For the text-containing cell, return its midpoint in [X, Y] coordinate format. 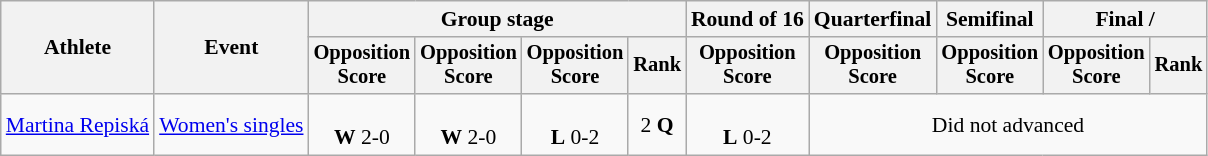
Quarterfinal [873, 19]
Did not advanced [1008, 124]
Round of 16 [748, 19]
Group stage [498, 19]
Women's singles [231, 124]
Event [231, 48]
2 Q [657, 124]
Martina Repiská [78, 124]
Final / [1125, 19]
Athlete [78, 48]
Semifinal [990, 19]
